Find where the given text appears and provide that cell's center as [x, y] coordinate. 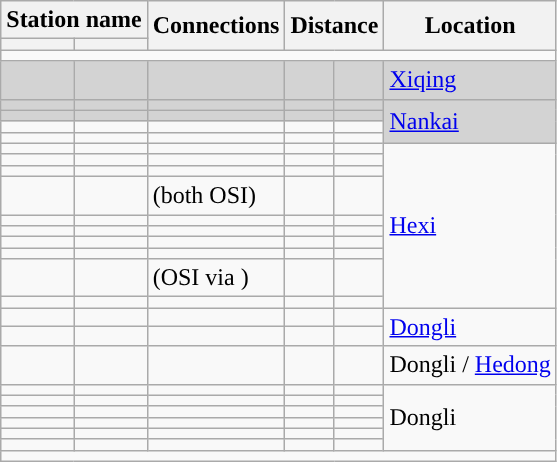
Nankai [470, 121]
Station name [74, 20]
Dongli / Hedong [470, 365]
Hexi [470, 226]
(OSI via ) [216, 278]
Connections [216, 26]
Distance [334, 26]
Xiqing [470, 80]
(both OSI) [216, 195]
Location [470, 26]
